Output the (x, y) coordinate of the center of the cell containing the given text.  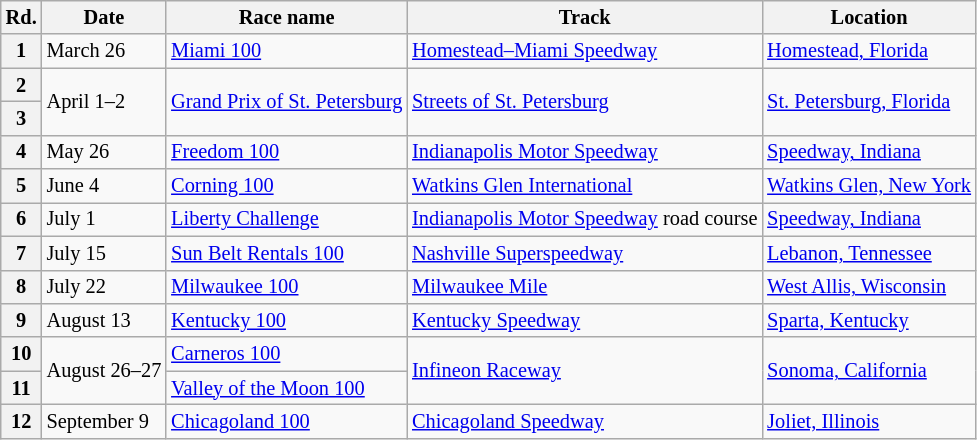
Streets of St. Petersburg (584, 102)
4 (22, 152)
Miami 100 (286, 51)
Rd. (22, 17)
Carneros 100 (286, 354)
August 13 (104, 320)
Nashville Superspeedway (584, 253)
3 (22, 118)
September 9 (104, 421)
July 1 (104, 219)
Race name (286, 17)
Watkins Glen International (584, 186)
July 22 (104, 287)
Sonoma, California (869, 370)
Kentucky 100 (286, 320)
10 (22, 354)
1 (22, 51)
9 (22, 320)
August 26–27 (104, 370)
2 (22, 85)
May 26 (104, 152)
8 (22, 287)
Infineon Raceway (584, 370)
Sparta, Kentucky (869, 320)
Joliet, Illinois (869, 421)
March 26 (104, 51)
Lebanon, Tennessee (869, 253)
July 15 (104, 253)
Milwaukee Mile (584, 287)
Milwaukee 100 (286, 287)
Homestead–Miami Speedway (584, 51)
Freedom 100 (286, 152)
5 (22, 186)
Homestead, Florida (869, 51)
12 (22, 421)
Kentucky Speedway (584, 320)
Grand Prix of St. Petersburg (286, 102)
Sun Belt Rentals 100 (286, 253)
Track (584, 17)
7 (22, 253)
Location (869, 17)
Chicagoland Speedway (584, 421)
6 (22, 219)
Corning 100 (286, 186)
Date (104, 17)
April 1–2 (104, 102)
Chicagoland 100 (286, 421)
Watkins Glen, New York (869, 186)
Liberty Challenge (286, 219)
Indianapolis Motor Speedway (584, 152)
Valley of the Moon 100 (286, 388)
West Allis, Wisconsin (869, 287)
Indianapolis Motor Speedway road course (584, 219)
11 (22, 388)
St. Petersburg, Florida (869, 102)
June 4 (104, 186)
